Capture the cell that displays the provided text and extract its (X, Y) central coordinate. 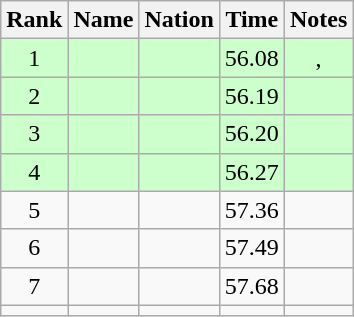
1 (34, 58)
57.49 (252, 248)
4 (34, 172)
56.20 (252, 134)
3 (34, 134)
6 (34, 248)
, (318, 58)
Rank (34, 20)
56.27 (252, 172)
Time (252, 20)
5 (34, 210)
56.19 (252, 96)
Notes (318, 20)
57.68 (252, 286)
7 (34, 286)
Nation (179, 20)
Name (104, 20)
56.08 (252, 58)
57.36 (252, 210)
2 (34, 96)
